Determine the [x, y] coordinate at the center of the cell enclosing the given text.  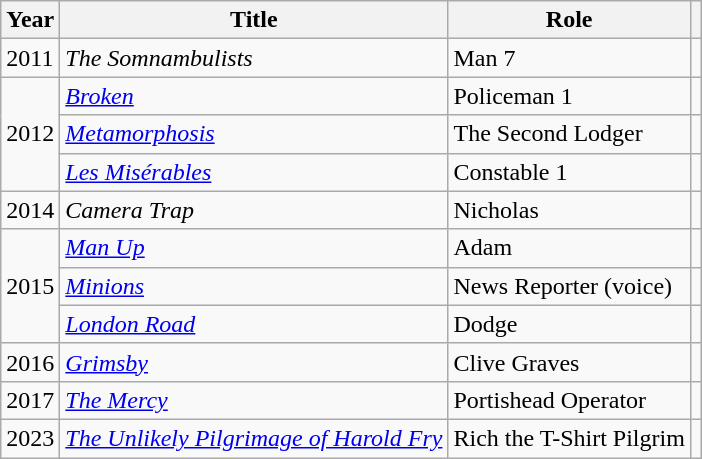
Title [254, 20]
The Somnambulists [254, 58]
Constable 1 [569, 172]
Year [30, 20]
Metamorphosis [254, 134]
Broken [254, 96]
2016 [30, 362]
2011 [30, 58]
Clive Graves [569, 362]
Dodge [569, 324]
Policeman 1 [569, 96]
2015 [30, 286]
Nicholas [569, 210]
2014 [30, 210]
The Mercy [254, 400]
Minions [254, 286]
Rich the T-Shirt Pilgrim [569, 438]
2017 [30, 400]
Les Misérables [254, 172]
The Second Lodger [569, 134]
Adam [569, 248]
Grimsby [254, 362]
Man 7 [569, 58]
London Road [254, 324]
2012 [30, 134]
Man Up [254, 248]
Portishead Operator [569, 400]
The Unlikely Pilgrimage of Harold Fry [254, 438]
Camera Trap [254, 210]
News Reporter (voice) [569, 286]
2023 [30, 438]
Role [569, 20]
